Scan for the cell matching the given text and deliver its (x, y) coordinate at center. 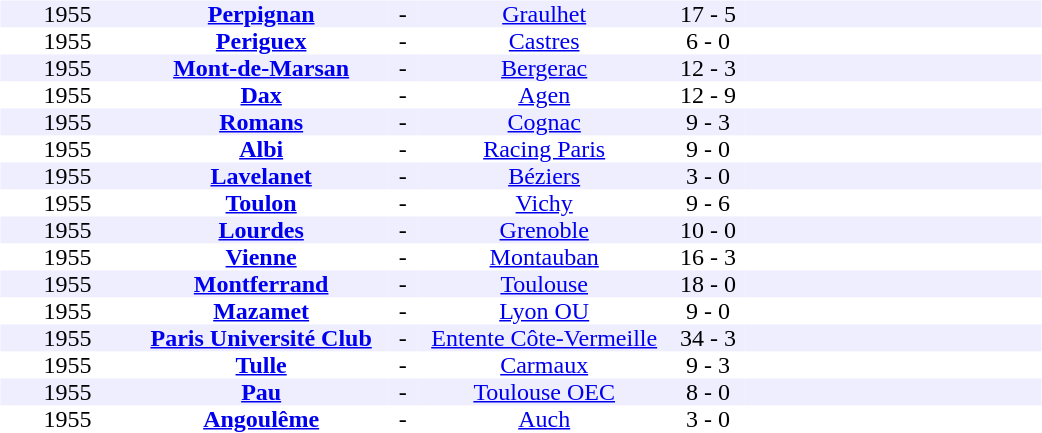
Pau (261, 392)
Mazamet (261, 312)
Angoulême (261, 420)
Béziers (544, 176)
Lavelanet (261, 176)
12 - 9 (708, 96)
Castres (544, 42)
18 - 0 (708, 284)
Toulouse (544, 284)
Graulhet (544, 14)
6 - 0 (708, 42)
10 - 0 (708, 230)
Albi (261, 150)
Auch (544, 420)
Montferrand (261, 284)
Tulle (261, 366)
16 - 3 (708, 258)
17 - 5 (708, 14)
Carmaux (544, 366)
12 - 3 (708, 68)
Periguex (261, 42)
Montauban (544, 258)
Agen (544, 96)
Romans (261, 122)
Lyon OU (544, 312)
Perpignan (261, 14)
Mont-de-Marsan (261, 68)
Vienne (261, 258)
9 - 6 (708, 204)
Paris Université Club (261, 338)
Vichy (544, 204)
Entente Côte-Vermeille (544, 338)
Cognac (544, 122)
Racing Paris (544, 150)
Dax (261, 96)
Grenoble (544, 230)
Bergerac (544, 68)
8 - 0 (708, 392)
34 - 3 (708, 338)
Toulouse OEC (544, 392)
Toulon (261, 204)
Lourdes (261, 230)
